Locate the cell with the specified text and output its [x, y] center coordinate. 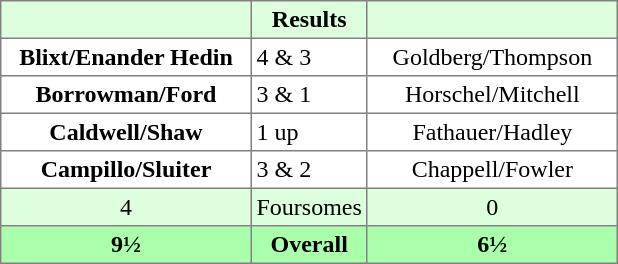
Chappell/Fowler [492, 170]
1 up [309, 132]
9½ [126, 245]
3 & 2 [309, 170]
0 [492, 207]
Results [309, 20]
3 & 1 [309, 95]
Foursomes [309, 207]
Goldberg/Thompson [492, 57]
6½ [492, 245]
4 [126, 207]
Fathauer/Hadley [492, 132]
Horschel/Mitchell [492, 95]
4 & 3 [309, 57]
Borrowman/Ford [126, 95]
Campillo/Sluiter [126, 170]
Overall [309, 245]
Blixt/Enander Hedin [126, 57]
Caldwell/Shaw [126, 132]
